Detect which cell encompasses the target text, then output its [X, Y] center coordinate. 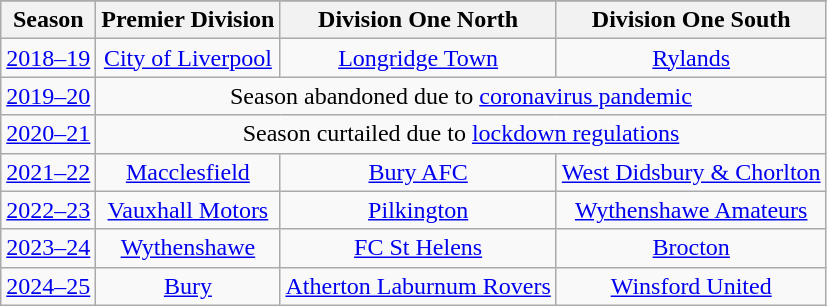
2024–25 [48, 286]
Premier Division [188, 20]
Rylands [691, 58]
Season curtailed due to lockdown regulations [461, 134]
Brocton [691, 248]
West Didsbury & Chorlton [691, 172]
Division One South [691, 20]
Season abandoned due to coronavirus pandemic [461, 96]
2020–21 [48, 134]
Macclesfield [188, 172]
Winsford United [691, 286]
Pilkington [418, 210]
2022–23 [48, 210]
2021–22 [48, 172]
Atherton Laburnum Rovers [418, 286]
2023–24 [48, 248]
Bury AFC [418, 172]
Wythenshawe [188, 248]
Longridge Town [418, 58]
2019–20 [48, 96]
Bury [188, 286]
Division One North [418, 20]
Wythenshawe Amateurs [691, 210]
Vauxhall Motors [188, 210]
2018–19 [48, 58]
City of Liverpool [188, 58]
FC St Helens [418, 248]
Season [48, 20]
